Extract the (x, y) coordinate from the center of the cell holding the provided text.  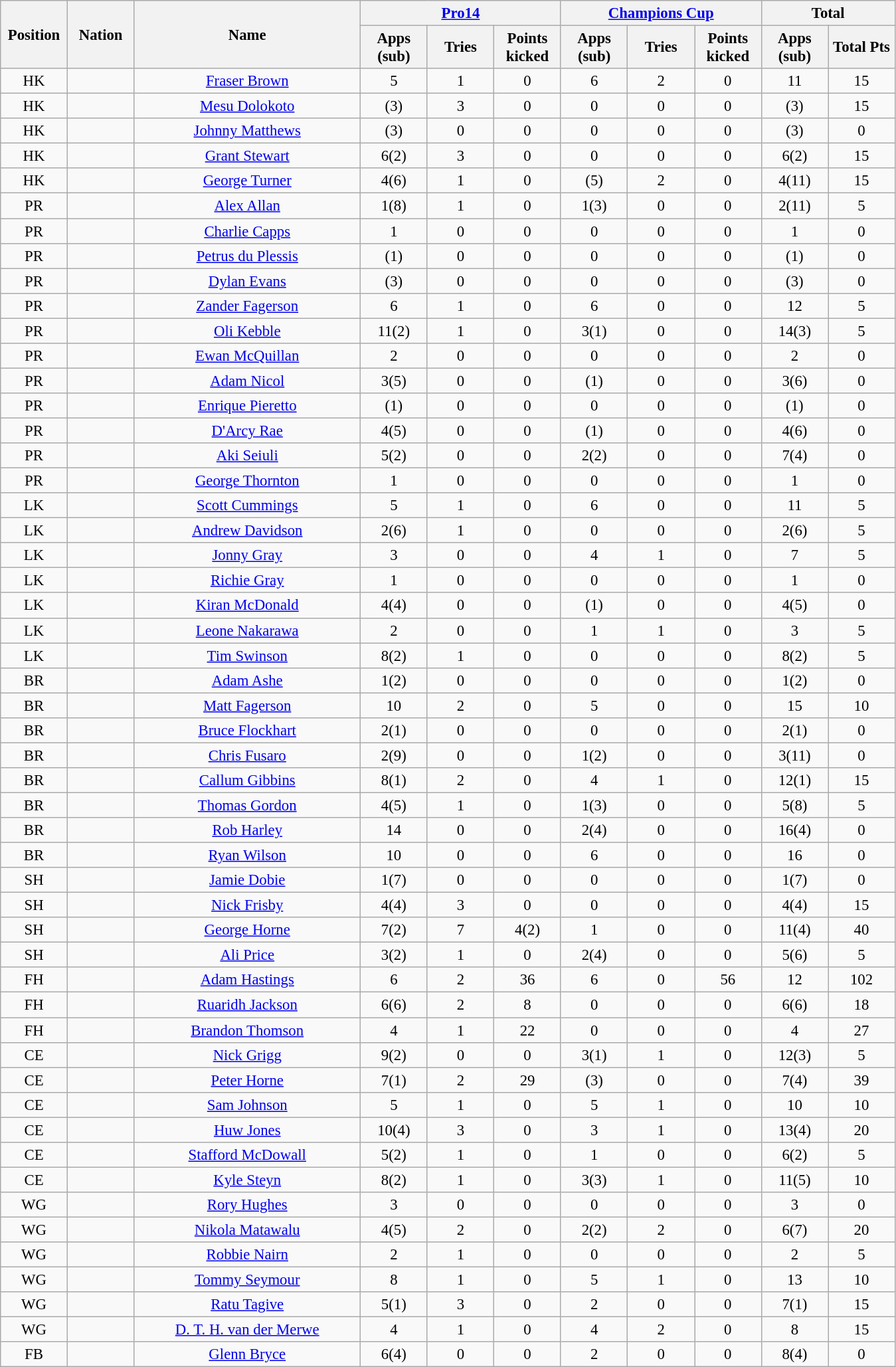
13 (794, 1280)
3(3) (594, 1180)
Stafford McDowall (247, 1155)
39 (862, 1080)
Nation (101, 35)
11(2) (395, 331)
Fraser Brown (247, 81)
Total Pts (862, 48)
Kiran McDonald (247, 606)
Ruaridh Jackson (247, 1005)
16(4) (794, 830)
Charlie Capps (247, 231)
Adam Nicol (247, 381)
Sam Johnson (247, 1105)
D'Arcy Rae (247, 430)
2(11) (794, 206)
Robbie Nairn (247, 1255)
Jonny Gray (247, 555)
Position (35, 35)
Nikola Matawalu (247, 1230)
Johnny Matthews (247, 131)
Petrus du Plessis (247, 256)
3(2) (395, 955)
16 (794, 856)
Nick Grigg (247, 1055)
Thomas Gordon (247, 805)
29 (527, 1080)
22 (527, 1030)
18 (862, 1005)
Ryan Wilson (247, 856)
Champions Cup (661, 13)
Rob Harley (247, 830)
40 (862, 930)
Richie Gray (247, 581)
10(4) (395, 1130)
Leone Nakarawa (247, 630)
Scott Cummings (247, 505)
12(3) (794, 1055)
Jamie Dobie (247, 880)
102 (862, 980)
Total (828, 13)
Glenn Bryce (247, 1354)
Andrew Davidson (247, 531)
6(7) (794, 1230)
Chris Fusaro (247, 755)
Brandon Thomson (247, 1030)
Kyle Steyn (247, 1180)
Tommy Seymour (247, 1280)
13(4) (794, 1130)
9(2) (395, 1055)
Alex Allan (247, 206)
George Turner (247, 181)
14(3) (794, 331)
Matt Fagerson (247, 705)
8(1) (395, 780)
Oli Kebble (247, 331)
Pro14 (461, 13)
4(11) (794, 181)
Adam Ashe (247, 680)
5(8) (794, 805)
Name (247, 35)
George Thornton (247, 481)
Huw Jones (247, 1130)
D. T. H. van der Merwe (247, 1330)
11(4) (794, 930)
Enrique Pieretto (247, 406)
Mesu Dolokoto (247, 106)
Grant Stewart (247, 156)
12(1) (794, 780)
14 (395, 830)
Nick Frisby (247, 905)
1(8) (395, 206)
6(4) (395, 1354)
Adam Hastings (247, 980)
Peter Horne (247, 1080)
3(11) (794, 755)
(5) (594, 181)
Aki Seiuli (247, 456)
Ratu Tagive (247, 1305)
36 (527, 980)
Tim Swinson (247, 656)
2(9) (395, 755)
Zander Fagerson (247, 306)
5(6) (794, 955)
3(6) (794, 381)
Ali Price (247, 955)
4(2) (527, 930)
56 (728, 980)
George Horne (247, 930)
11(5) (794, 1180)
Dylan Evans (247, 281)
Ewan McQuillan (247, 356)
7(2) (395, 930)
3(5) (395, 381)
Rory Hughes (247, 1205)
Bruce Flockhart (247, 731)
Callum Gibbins (247, 780)
27 (862, 1030)
FB (35, 1354)
8(4) (794, 1354)
5(1) (395, 1305)
